Scan for the cell matching the given text and deliver its (X, Y) coordinate at center. 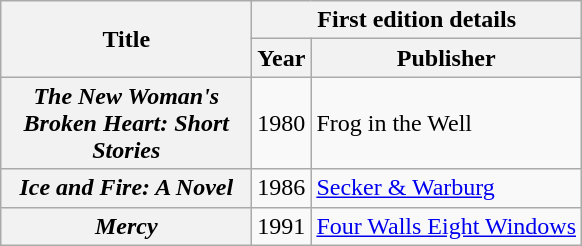
1986 (282, 188)
1991 (282, 226)
Mercy (126, 226)
Title (126, 39)
First edition details (417, 20)
Year (282, 58)
The New Woman's Broken Heart: Short Stories (126, 123)
Secker & Warburg (446, 188)
Frog in the Well (446, 123)
Publisher (446, 58)
1980 (282, 123)
Ice and Fire: A Novel (126, 188)
Four Walls Eight Windows (446, 226)
